Search for the cell housing the specified text and yield its [x, y] center coordinate. 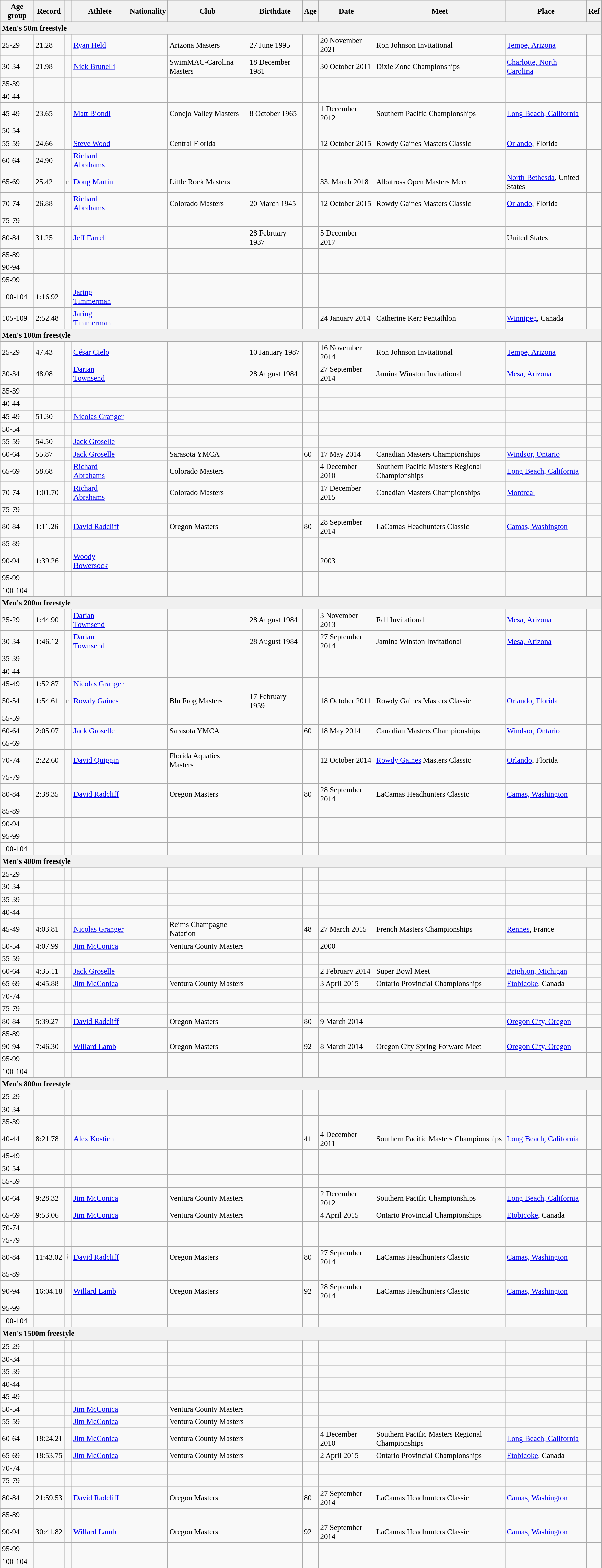
Super Bowl Meet [440, 971]
4 April 2015 [346, 1215]
18:24.21 [49, 1438]
Arizona Masters [208, 45]
Athlete [100, 11]
18 October 2011 [346, 701]
Age [311, 11]
Men's 50m freestyle [301, 28]
1:44.90 [49, 620]
33. March 2018 [346, 182]
48 [311, 929]
Fall Invitational [440, 620]
Southern Pacific Masters Championships [440, 1139]
24.66 [49, 143]
54.50 [49, 441]
8:21.78 [49, 1139]
23.65 [49, 114]
Rowdy Gaines [100, 701]
Men's 100m freestyle [301, 335]
Reims Champagne Natation [208, 929]
Birthdate [275, 11]
Alex Kostich [100, 1139]
Florida Aquatics Masters [208, 760]
24 January 2014 [346, 319]
César Cielo [100, 353]
20 November 2021 [346, 45]
27 June 1995 [275, 45]
18 December 1981 [275, 67]
27 March 2015 [346, 929]
Ryan Held [100, 45]
58.68 [49, 471]
SwimMAC-Carolina Masters [208, 67]
16 November 2014 [346, 353]
4:35.11 [49, 971]
Doug Martin [100, 182]
9:28.32 [49, 1198]
16:04.18 [49, 1291]
5:39.27 [49, 1022]
Central Florida [208, 143]
30 October 2011 [346, 67]
55.87 [49, 454]
21.98 [49, 67]
12 October 2014 [346, 760]
Jeff Farrell [100, 238]
Club [208, 11]
Dixie Zone Championships [440, 67]
2:52.48 [49, 319]
North Bethesda, United States [546, 182]
Albatross Open Masters Meet [440, 182]
51.30 [49, 416]
1:11.26 [49, 526]
4:45.88 [49, 984]
20 March 1945 [275, 203]
3 April 2015 [346, 984]
Winnipeg, Canada [546, 319]
28 February 1937 [275, 238]
Little Rock Masters [208, 182]
30:41.82 [49, 1532]
8 October 1965 [275, 114]
9 March 2014 [346, 1022]
Men's 200m freestyle [301, 603]
18 May 2014 [346, 731]
47.43 [49, 353]
26.88 [49, 203]
2 December 2012 [346, 1198]
24.90 [49, 160]
Oregon City Spring Forward Meet [440, 1047]
1:39.26 [49, 561]
1:52.87 [49, 684]
8 March 2014 [346, 1047]
2:22.60 [49, 760]
1:16.92 [49, 297]
2000 [346, 946]
† [68, 1257]
18:53.75 [49, 1456]
11:43.02 [49, 1257]
10 January 1987 [275, 353]
21:59.53 [49, 1498]
French Masters Championships [440, 929]
48.08 [49, 374]
Conejo Valley Masters [208, 114]
17 May 2014 [346, 454]
31.25 [49, 238]
Steve Wood [100, 143]
Nationality [148, 11]
2:38.35 [49, 794]
Record [49, 11]
9:53.06 [49, 1215]
2 February 2014 [346, 971]
Men's 400m freestyle [301, 861]
Matt Biondi [100, 114]
21.28 [49, 45]
Age group [17, 11]
Blu Frog Masters [208, 701]
17 December 2015 [346, 492]
Men's 1500m freestyle [301, 1334]
1:46.12 [49, 641]
Rennes, France [546, 929]
Brighton, Michigan [546, 971]
1:54.61 [49, 701]
Montreal [546, 492]
25.42 [49, 182]
Woody Bowersock [100, 561]
5 December 2017 [346, 238]
Date [346, 11]
7:46.30 [49, 1047]
4:03.81 [49, 929]
4 December 2011 [346, 1139]
Place [546, 11]
4:07.99 [49, 946]
Nick Brunelli [100, 67]
Charlotte, North Carolina [546, 67]
2003 [346, 561]
41 [311, 1139]
105-109 [17, 319]
Meet [440, 11]
1:01.70 [49, 492]
17 February 1959 [275, 701]
Catherine Kerr Pentathlon [440, 319]
1 December 2012 [346, 114]
2 April 2015 [346, 1456]
United States [546, 238]
David Quiggin [100, 760]
2:05.07 [49, 731]
Men's 800m freestyle [301, 1084]
Ref [594, 11]
3 November 2013 [346, 620]
